Return the [x, y] coordinate for the center point of the cell that contains the specified text.  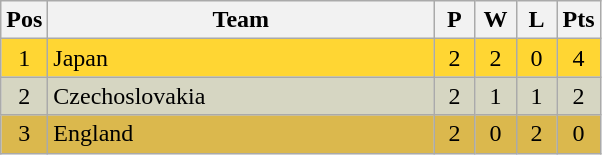
L [536, 20]
Pos [24, 20]
P [454, 20]
4 [578, 58]
Team [241, 20]
Japan [241, 58]
W [496, 20]
3 [24, 134]
England [241, 134]
Czechoslovakia [241, 96]
Pts [578, 20]
